Find where the given text appears and provide that cell's center as (X, Y) coordinate. 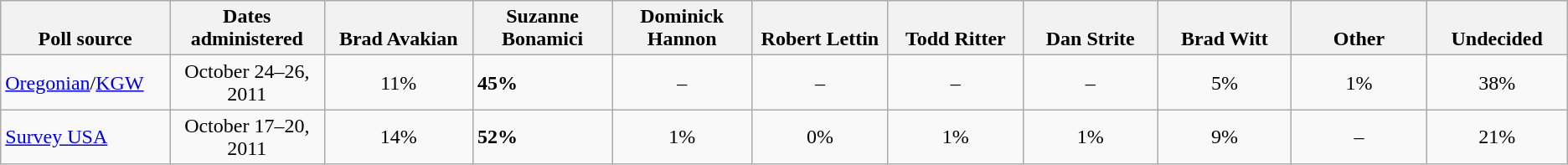
Brad Avakian (399, 28)
Other (1359, 28)
14% (399, 137)
Dan Strite (1091, 28)
Undecided (1497, 28)
11% (399, 82)
Suzanne Bonamici (542, 28)
21% (1497, 137)
Survey USA (85, 137)
52% (542, 137)
9% (1225, 137)
October 24–26, 2011 (247, 82)
5% (1225, 82)
Brad Witt (1225, 28)
Dates administered (247, 28)
Oregonian/KGW (85, 82)
Dominick Hannon (682, 28)
0% (821, 137)
October 17–20, 2011 (247, 137)
Todd Ritter (955, 28)
45% (542, 82)
Poll source (85, 28)
38% (1497, 82)
Robert Lettin (821, 28)
